Determine the [X, Y] coordinate at the center of the cell enclosing the given text.  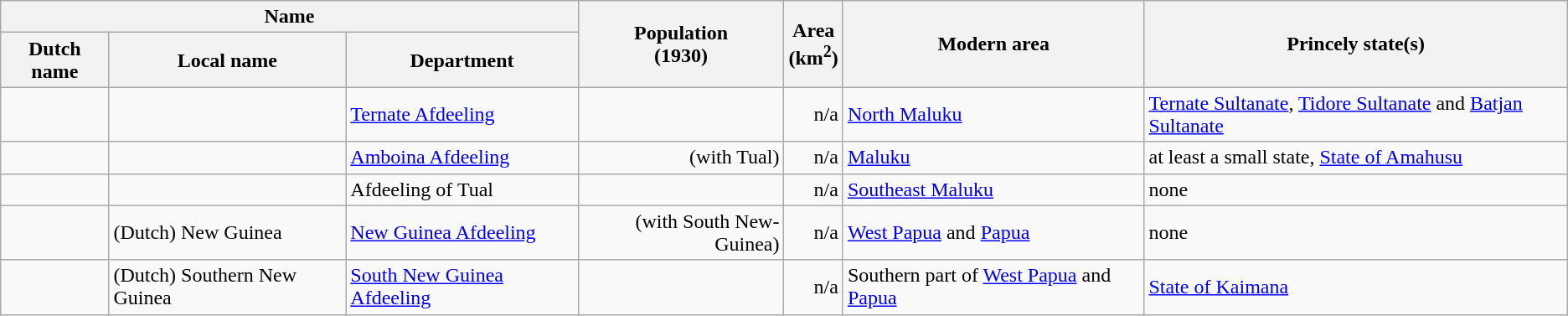
(Dutch) Southern New Guinea [228, 287]
Afdeeling of Tual [462, 189]
(Dutch) New Guinea [228, 233]
New Guinea Afdeeling [462, 233]
Ternate Afdeeling [462, 114]
Amboina Afdeeling [462, 158]
Ternate Sultanate, Tidore Sultanate and Batjan Sultanate [1355, 114]
Maluku [993, 158]
(with South New-Guinea) [681, 233]
Southeast Maluku [993, 189]
Population(1930) [681, 44]
North Maluku [993, 114]
at least a small state, State of Amahusu [1355, 158]
West Papua and Papua [993, 233]
South New Guinea Afdeeling [462, 287]
State of Kaimana [1355, 287]
Modern area [993, 44]
(with Tual) [681, 158]
Area(km2) [813, 44]
Local name [228, 60]
Princely state(s) [1355, 44]
Southern part of West Papua and Papua [993, 287]
Department [462, 60]
Name [290, 17]
Dutch name [55, 60]
